Return the [x, y] coordinate for the center point of the cell that contains the specified text.  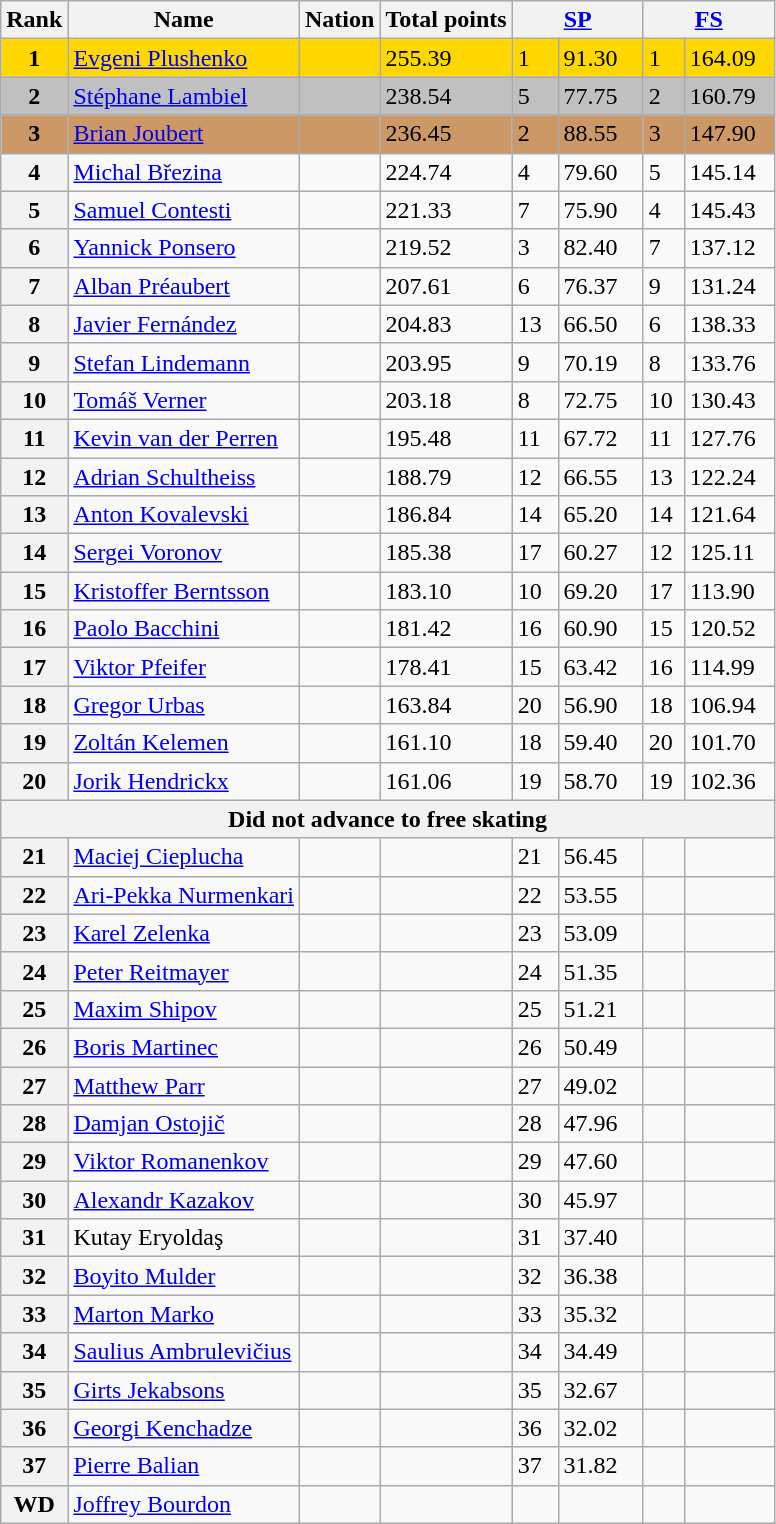
Maciej Cieplucha [184, 857]
Damjan Ostojič [184, 1124]
188.79 [446, 477]
145.14 [729, 172]
91.30 [600, 58]
Gregor Urbas [184, 705]
Name [184, 20]
Georgi Kenchadze [184, 1428]
113.90 [729, 591]
60.27 [600, 553]
47.60 [600, 1162]
31.82 [600, 1466]
Alexandr Kazakov [184, 1200]
77.75 [600, 96]
Jorik Hendrickx [184, 781]
82.40 [600, 248]
53.55 [600, 895]
120.52 [729, 629]
121.64 [729, 515]
Kevin van der Perren [184, 438]
219.52 [446, 248]
178.41 [446, 667]
49.02 [600, 1085]
195.48 [446, 438]
Kristoffer Berntsson [184, 591]
183.10 [446, 591]
Zoltán Kelemen [184, 743]
37.40 [600, 1238]
127.76 [729, 438]
Javier Fernández [184, 324]
130.43 [729, 400]
125.11 [729, 553]
Stefan Lindemann [184, 362]
60.90 [600, 629]
236.45 [446, 134]
Girts Jekabsons [184, 1390]
Anton Kovalevski [184, 515]
255.39 [446, 58]
32.67 [600, 1390]
122.24 [729, 477]
207.61 [446, 286]
Adrian Schultheiss [184, 477]
Maxim Shipov [184, 1009]
138.33 [729, 324]
47.96 [600, 1124]
58.70 [600, 781]
164.09 [729, 58]
75.90 [600, 210]
Boris Martinec [184, 1047]
Brian Joubert [184, 134]
203.95 [446, 362]
Evgeni Plushenko [184, 58]
224.74 [446, 172]
101.70 [729, 743]
Rank [34, 20]
76.37 [600, 286]
114.99 [729, 667]
51.21 [600, 1009]
102.36 [729, 781]
59.40 [600, 743]
51.35 [600, 971]
147.90 [729, 134]
Kutay Eryoldaş [184, 1238]
Pierre Balian [184, 1466]
66.50 [600, 324]
65.20 [600, 515]
63.42 [600, 667]
Peter Reitmayer [184, 971]
Viktor Pfeifer [184, 667]
Sergei Voronov [184, 553]
163.84 [446, 705]
79.60 [600, 172]
161.10 [446, 743]
Michal Březina [184, 172]
FS [708, 20]
Nation [340, 20]
Tomáš Verner [184, 400]
66.55 [600, 477]
Karel Zelenka [184, 933]
Alban Préaubert [184, 286]
Stéphane Lambiel [184, 96]
137.12 [729, 248]
Matthew Parr [184, 1085]
67.72 [600, 438]
72.75 [600, 400]
Marton Marko [184, 1314]
50.49 [600, 1047]
160.79 [729, 96]
SP [578, 20]
36.38 [600, 1276]
Ari-Pekka Nurmenkari [184, 895]
221.33 [446, 210]
185.38 [446, 553]
56.45 [600, 857]
35.32 [600, 1314]
Yannick Ponsero [184, 248]
WD [34, 1504]
181.42 [446, 629]
34.49 [600, 1352]
Joffrey Bourdon [184, 1504]
Total points [446, 20]
133.76 [729, 362]
88.55 [600, 134]
32.02 [600, 1428]
Viktor Romanenkov [184, 1162]
53.09 [600, 933]
56.90 [600, 705]
Paolo Bacchini [184, 629]
69.20 [600, 591]
70.19 [600, 362]
106.94 [729, 705]
204.83 [446, 324]
Samuel Contesti [184, 210]
131.24 [729, 286]
203.18 [446, 400]
Did not advance to free skating [388, 819]
186.84 [446, 515]
45.97 [600, 1200]
161.06 [446, 781]
Boyito Mulder [184, 1276]
Saulius Ambrulevičius [184, 1352]
238.54 [446, 96]
145.43 [729, 210]
